Detect which cell encompasses the target text, then output its [X, Y] center coordinate. 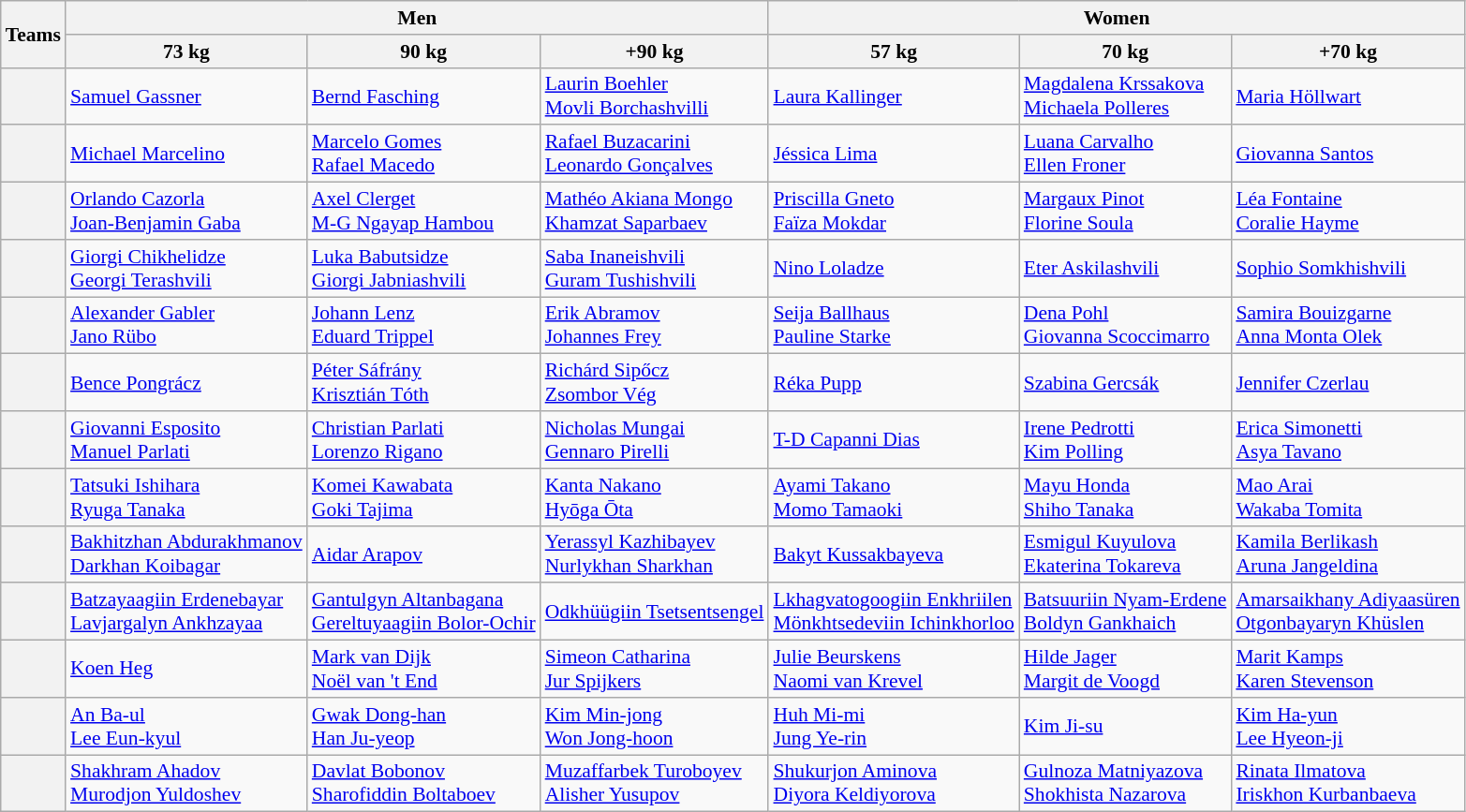
57 kg [894, 52]
Tatsuki IshiharaRyuga Tanaka [186, 496]
Shukurjon AminovaDiyora Keldiyorova [894, 783]
Kanta NakanoHyōga Ōta [655, 496]
Laurin BoehlerMovli Borchashvilli [655, 96]
Seija BallhausPauline Starke [894, 326]
70 kg [1126, 52]
T-D Capanni Dias [894, 440]
Davlat BobonovSharofiddin Boltaboev [423, 783]
Lkhagvatogoogiin EnkhriilenMönkhtsedeviin Ichinkhorloo [894, 613]
Eter Askilashvili [1126, 268]
Erica SimonettiAsya Tavano [1347, 440]
Teams [34, 34]
Kim Ji-su [1126, 727]
73 kg [186, 52]
Gantulgyn AltanbaganaGereltuyaagiin Bolor-Ochir [423, 613]
90 kg [423, 52]
Maria Höllwart [1347, 96]
Bakyt Kussakbayeva [894, 554]
Alexander GablerJano Rübo [186, 326]
Saba InaneishviliGuram Tushishvili [655, 268]
Koen Heg [186, 669]
Sophio Somkhishvili [1347, 268]
Axel ClergetM-G Ngayap Hambou [423, 212]
Giorgi ChikhelidzeGeorgi Terashvili [186, 268]
+90 kg [655, 52]
Women [1117, 18]
Simeon CatharinaJur Spijkers [655, 669]
Erik AbramovJohannes Frey [655, 326]
Samuel Gassner [186, 96]
Batsuuriin Nyam-ErdeneBoldyn Gankhaich [1126, 613]
Magdalena KrssakovaMichaela Polleres [1126, 96]
Dena PohlGiovanna Scoccimarro [1126, 326]
Shakhram AhadovMurodjon Yuldoshev [186, 783]
Komei KawabataGoki Tajima [423, 496]
Nino Loladze [894, 268]
Hilde JagerMargit de Voogd [1126, 669]
Kim Min-jongWon Jong-hoon [655, 727]
Léa FontaineCoralie Hayme [1347, 212]
Yerassyl KazhibayevNurlykhan Sharkhan [655, 554]
Muzaffarbek TuroboyevAlisher Yusupov [655, 783]
Bernd Fasching [423, 96]
Bence Pongrácz [186, 382]
Gulnoza MatniyazovaShokhista Nazarova [1126, 783]
Marcelo GomesRafael Macedo [423, 154]
Marit KampsKaren Stevenson [1347, 669]
Batzayaagiin ErdenebayarLavjargalyn Ankhzayaa [186, 613]
Richárd SipőczZsombor Vég [655, 382]
Samira BouizgarneAnna Monta Olek [1347, 326]
Johann LenzEduard Trippel [423, 326]
Giovanni EspositoManuel Parlati [186, 440]
Priscilla GnetoFaïza Mokdar [894, 212]
Julie BeurskensNaomi van Krevel [894, 669]
Rafael BuzacariniLeonardo Gonçalves [655, 154]
Irene PedrottiKim Polling [1126, 440]
Gwak Dong-hanHan Ju-yeop [423, 727]
Réka Pupp [894, 382]
Kamila BerlikashAruna Jangeldina [1347, 554]
Szabina Gercsák [1126, 382]
Amarsaikhany AdiyaasürenOtgonbayaryn Khüslen [1347, 613]
Luana CarvalhoEllen Froner [1126, 154]
Laura Kallinger [894, 96]
Rinata IlmatovaIriskhon Kurbanbaeva [1347, 783]
Men [417, 18]
Jéssica Lima [894, 154]
Luka BabutsidzeGiorgi Jabniashvili [423, 268]
+70 kg [1347, 52]
Mathéo Akiana MongoKhamzat Saparbaev [655, 212]
Huh Mi-miJung Ye-rin [894, 727]
An Ba-ulLee Eun-kyul [186, 727]
Jennifer Czerlau [1347, 382]
Péter SáfrányKrisztián Tóth [423, 382]
Mayu HondaShiho Tanaka [1126, 496]
Esmigul KuyulovaEkaterina Tokareva [1126, 554]
Nicholas MungaiGennaro Pirelli [655, 440]
Giovanna Santos [1347, 154]
Margaux PinotFlorine Soula [1126, 212]
Orlando Cazorla Joan-Benjamin Gaba [186, 212]
Kim Ha-yunLee Hyeon-ji [1347, 727]
Michael Marcelino [186, 154]
Aidar Arapov [423, 554]
Christian ParlatiLorenzo Rigano [423, 440]
Bakhitzhan AbdurakhmanovDarkhan Koibagar [186, 554]
Mark van DijkNoël van 't End [423, 669]
Odkhüügiin Tsetsentsengel [655, 613]
Mao AraiWakaba Tomita [1347, 496]
Ayami TakanoMomo Tamaoki [894, 496]
